Determine the [x, y] coordinate at the center of the cell enclosing the given text.  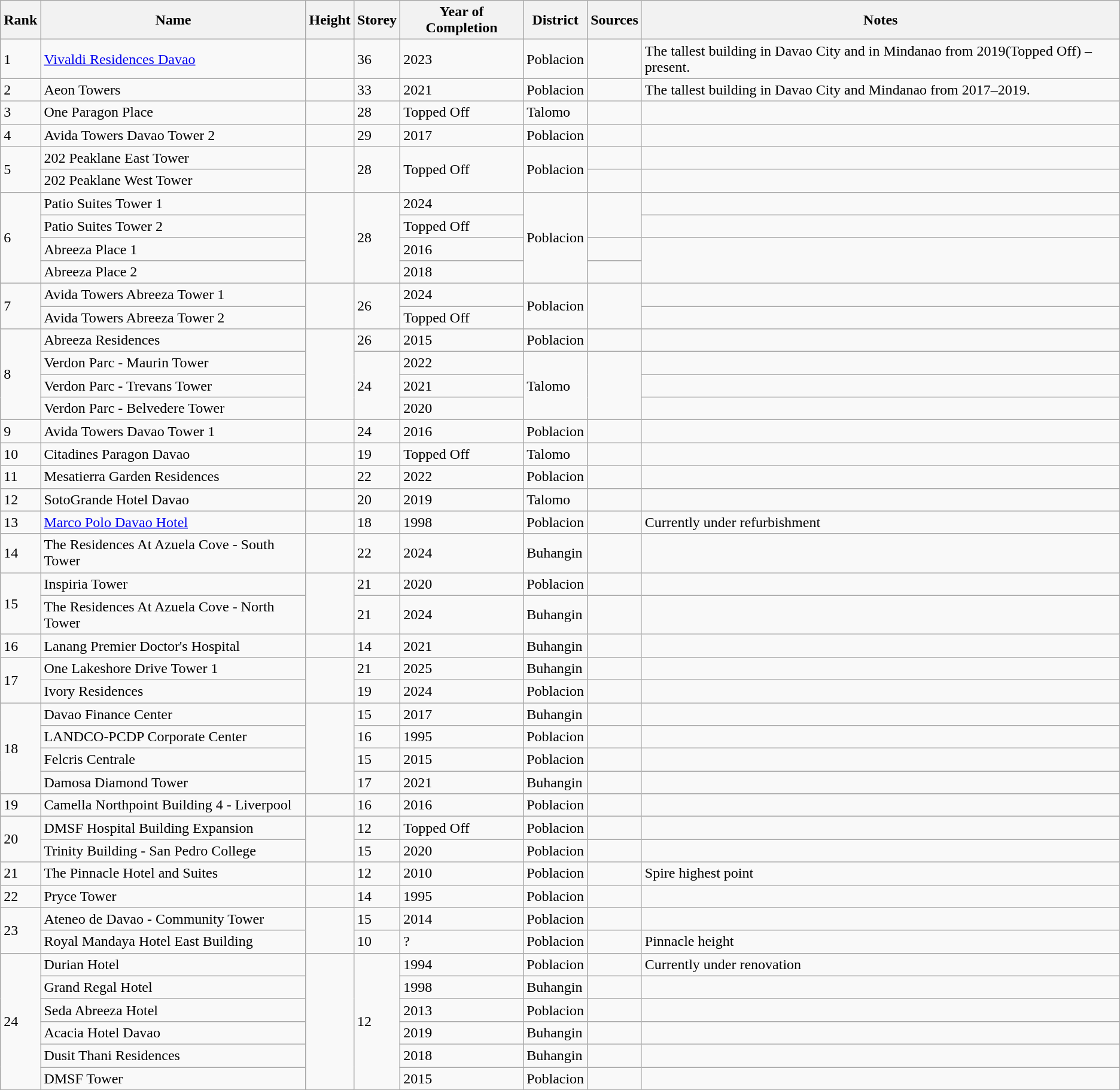
1994 [462, 964]
Camella Northpoint Building 4 - Liverpool [174, 805]
6 [20, 238]
Avida Towers Abreeza Tower 1 [174, 294]
Felcris Centrale [174, 760]
Spire highest point [881, 873]
The Pinnacle Hotel and Suites [174, 873]
DMSF Hospital Building Expansion [174, 828]
Grand Regal Hotel [174, 987]
? [462, 942]
Lanang Premier Doctor's Hospital [174, 646]
Abreeza Place 2 [174, 272]
Pinnacle height [881, 942]
29 [377, 135]
Notes [881, 20]
Dusit Thani Residences [174, 1055]
The tallest building in Davao City and Mindanao from 2017–2019. [881, 90]
11 [20, 477]
Name [174, 20]
Storey [377, 20]
2023 [462, 59]
Ivory Residences [174, 691]
Patio Suites Tower 2 [174, 226]
One Lakeshore Drive Tower 1 [174, 668]
Verdon Parc - Maurin Tower [174, 363]
Marco Polo Davao Hotel [174, 522]
Height [330, 20]
Avida Towers Davao Tower 1 [174, 431]
2013 [462, 1010]
5 [20, 169]
2025 [462, 668]
LANDCO-PCDP Corporate Center [174, 737]
8 [20, 375]
Patio Suites Tower 1 [174, 203]
Ateneo de Davao - Community Tower [174, 919]
33 [377, 90]
202 Peaklane East Tower [174, 158]
Avida Towers Abreeza Tower 2 [174, 318]
3 [20, 112]
13 [20, 522]
District [555, 20]
Year of Completion [462, 20]
7 [20, 306]
The Residences At Azuela Cove - South Tower [174, 553]
The Residences At Azuela Cove - North Tower [174, 615]
2014 [462, 919]
4 [20, 135]
Davao Finance Center [174, 714]
Avida Towers Davao Tower 2 [174, 135]
Verdon Parc - Trevans Tower [174, 386]
Currently under renovation [881, 964]
1 [20, 59]
Sources [615, 20]
Aeon Towers [174, 90]
SotoGrande Hotel Davao [174, 500]
Trinity Building - San Pedro College [174, 851]
Royal Mandaya Hotel East Building [174, 942]
36 [377, 59]
Abreeza Residences [174, 340]
2010 [462, 873]
Damosa Diamond Tower [174, 783]
Inspiria Tower [174, 584]
Vivaldi Residences Davao [174, 59]
9 [20, 431]
23 [20, 930]
Currently under refurbishment [881, 522]
2 [20, 90]
Verdon Parc - Belvedere Tower [174, 409]
Mesatierra Garden Residences [174, 477]
Seda Abreeza Hotel [174, 1010]
Durian Hotel [174, 964]
Citadines Paragon Davao [174, 454]
Abreeza Place 1 [174, 249]
The tallest building in Davao City and in Mindanao from 2019(Topped Off) – present. [881, 59]
Pryce Tower [174, 896]
202 Peaklane West Tower [174, 181]
One Paragon Place [174, 112]
DMSF Tower [174, 1079]
Rank [20, 20]
Acacia Hotel Davao [174, 1033]
